Pinpoint the cell where the given text exists, returning its [x, y] midpoint coordinate. 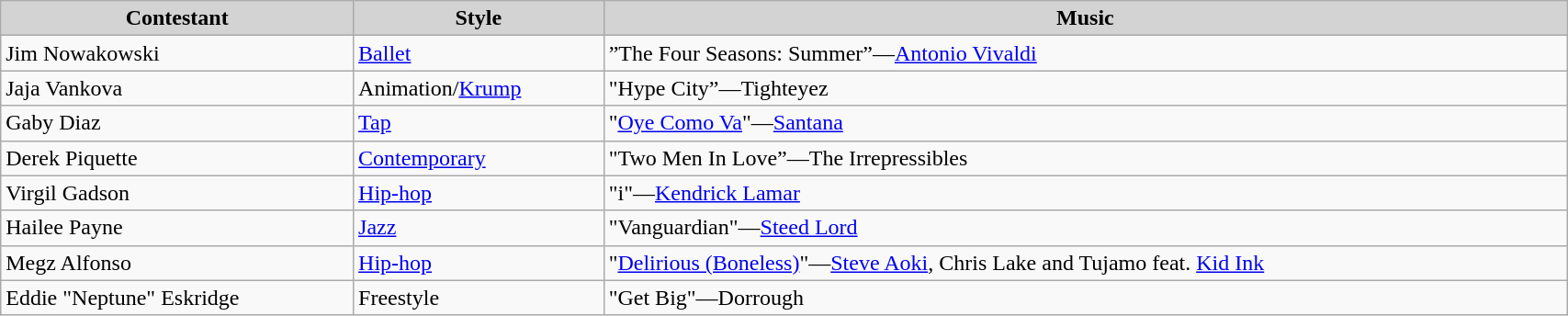
Style [479, 18]
Derek Piquette [177, 158]
Virgil Gadson [177, 193]
Jim Nowakowski [177, 53]
Animation/Krump [479, 88]
Eddie "Neptune" Eskridge [177, 298]
"Get Big"—Dorrough [1085, 298]
"Delirious (Boneless)"—Steve Aoki, Chris Lake and Tujamo feat. Kid Ink [1085, 263]
"Two Men In Love”—The Irrepressibles [1085, 158]
”The Four Seasons: Summer”—Antonio Vivaldi [1085, 53]
Jaja Vankova [177, 88]
Hailee Payne [177, 228]
"Hype City”—Tighteyez [1085, 88]
Gaby Diaz [177, 123]
"Oye Como Va"—Santana [1085, 123]
Jazz [479, 228]
"Vanguardian"—Steed Lord [1085, 228]
"i"—Kendrick Lamar [1085, 193]
Tap [479, 123]
Music [1085, 18]
Megz Alfonso [177, 263]
Contemporary [479, 158]
Freestyle [479, 298]
Ballet [479, 53]
Contestant [177, 18]
